Pinpoint the cell where the given text exists, returning its (X, Y) midpoint coordinate. 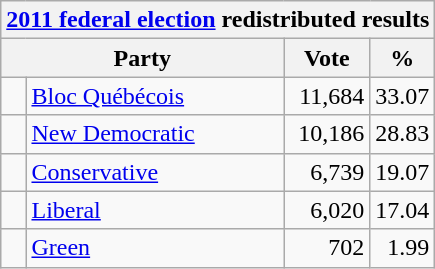
New Democratic (155, 134)
2011 federal election redistributed results (218, 20)
6,739 (327, 172)
10,186 (327, 134)
Conservative (155, 172)
1.99 (402, 248)
11,684 (327, 96)
Green (155, 248)
702 (327, 248)
Vote (327, 58)
28.83 (402, 134)
33.07 (402, 96)
19.07 (402, 172)
6,020 (327, 210)
Bloc Québécois (155, 96)
% (402, 58)
Party (142, 58)
17.04 (402, 210)
Liberal (155, 210)
